Determine the [X, Y] coordinate at the center of the cell enclosing the given text.  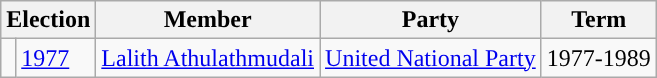
United National Party [431, 58]
Election [48, 20]
Member [208, 20]
Lalith Athulathmudali [208, 58]
1977-1989 [598, 58]
1977 [56, 58]
Party [431, 20]
Term [598, 20]
